For the text-containing cell, return its midpoint in (X, Y) coordinate format. 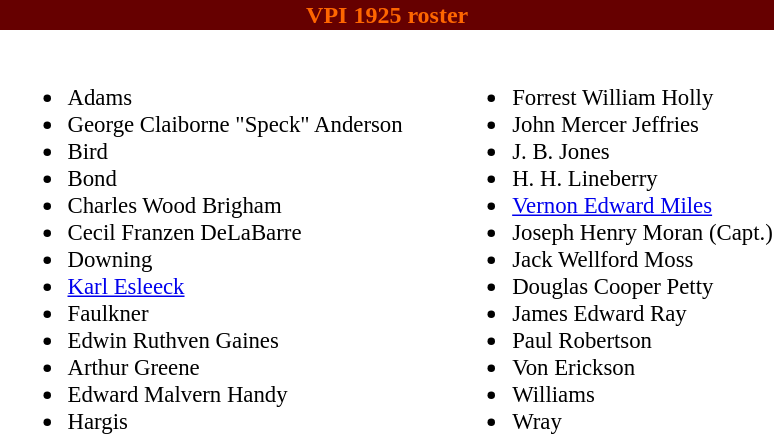
VPI 1925 roster (387, 15)
